Capture the cell that displays the provided text and extract its [X, Y] central coordinate. 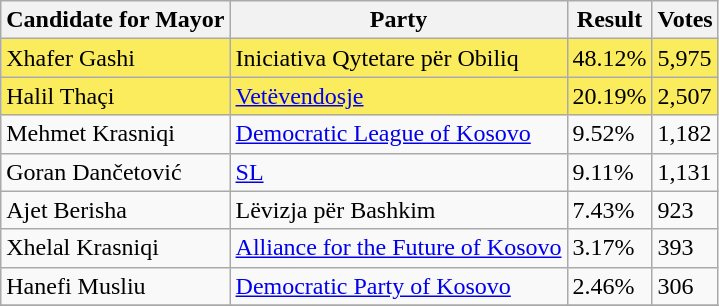
Hanefi Musliu [116, 286]
Goran Dančetović [116, 172]
SL [398, 172]
Democratic Party of Kosovo [398, 286]
Iniciativa Qytetare për Obiliq [398, 58]
Xhelal Krasniqi [116, 248]
Ajet Berisha [116, 210]
7.43% [610, 210]
9.52% [610, 134]
20.19% [610, 96]
Mehmet Krasniqi [116, 134]
Votes [685, 20]
Lëvizja për Bashkim [398, 210]
48.12% [610, 58]
Alliance for the Future of Kosovo [398, 248]
1,131 [685, 172]
306 [685, 286]
Halil Thaçi [116, 96]
Party [398, 20]
Xhafer Gashi [116, 58]
5,975 [685, 58]
Candidate for Mayor [116, 20]
9.11% [610, 172]
923 [685, 210]
393 [685, 248]
Vetëvendosje [398, 96]
2,507 [685, 96]
3.17% [610, 248]
2.46% [610, 286]
Democratic League of Kosovo [398, 134]
Result [610, 20]
1,182 [685, 134]
